Pinpoint the cell where the given text exists, returning its (x, y) midpoint coordinate. 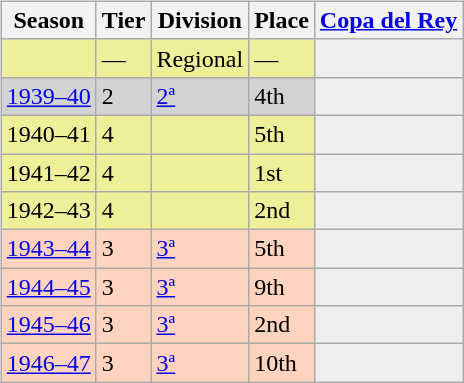
10th (282, 363)
1946–47 (48, 363)
4th (282, 96)
2ª (200, 96)
Tier (124, 20)
9th (282, 287)
1941–42 (48, 173)
Division (200, 20)
1940–41 (48, 134)
1944–45 (48, 287)
1939–40 (48, 96)
Copa del Rey (388, 20)
1942–43 (48, 211)
Season (48, 20)
Place (282, 20)
1945–46 (48, 325)
2 (124, 96)
1st (282, 173)
1943–44 (48, 249)
Regional (200, 58)
